Provide the (x, y) coordinate of the cell's center where the given text is located.  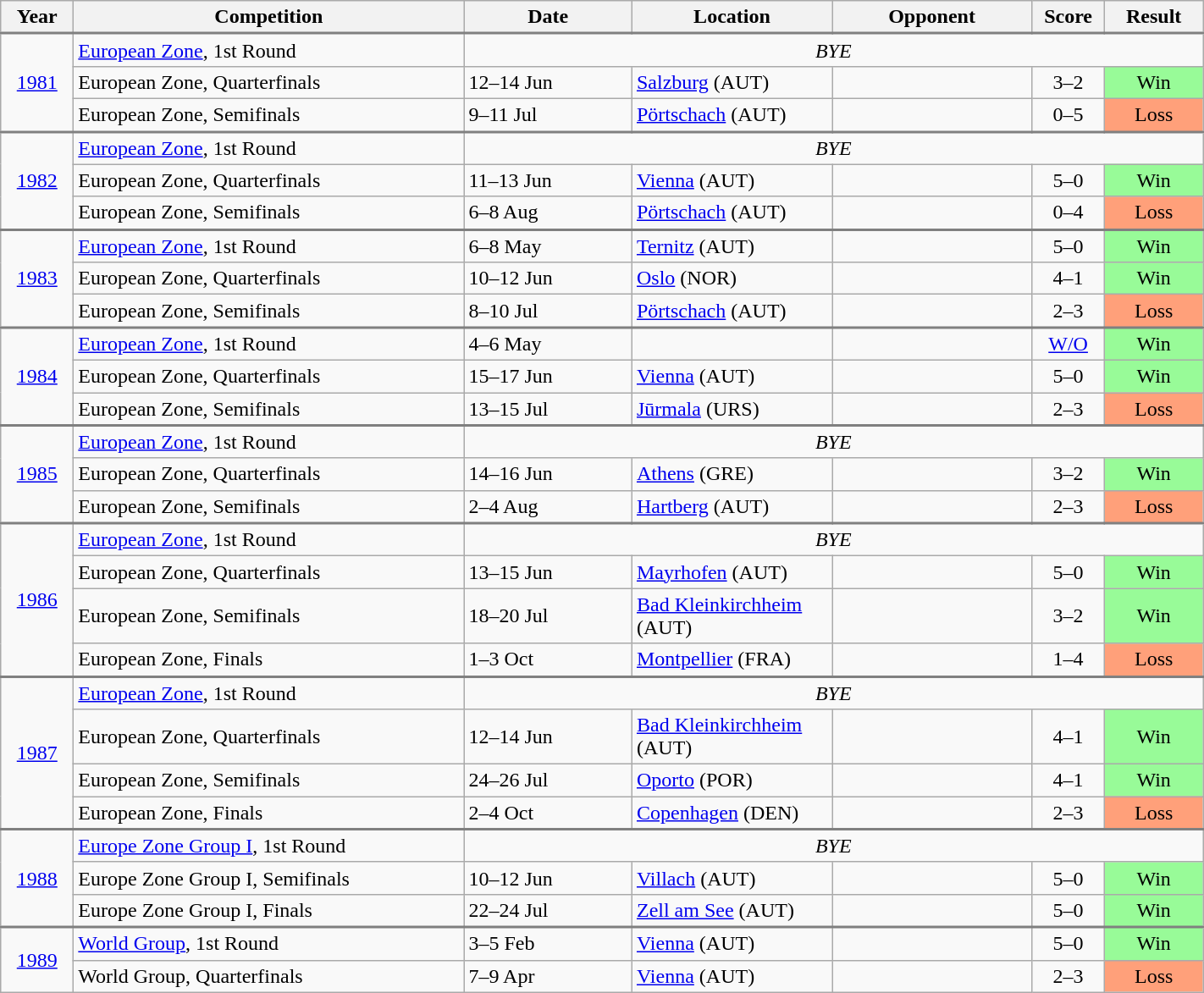
0–5 (1069, 115)
Salzburg (AUT) (732, 82)
Date (549, 17)
1–4 (1069, 660)
World Group, Quarterfinals (269, 976)
Villach (AUT) (732, 878)
World Group, 1st Round (269, 943)
14–16 Jun (549, 474)
1984 (37, 377)
6–8 May (549, 245)
1983 (37, 279)
Athens (GRE) (732, 474)
2–4 Oct (549, 813)
1985 (37, 474)
Montpellier (FRA) (732, 660)
4–6 May (549, 344)
1–3 Oct (549, 660)
Europe Zone Group I, 1st Round (269, 847)
1982 (37, 180)
Oporto (POR) (732, 781)
24–26 Jul (549, 781)
7–9 Apr (549, 976)
3–5 Feb (549, 943)
1986 (37, 599)
Jūrmala (URS) (732, 410)
Copenhagen (DEN) (732, 813)
1981 (37, 83)
8–10 Jul (549, 312)
Location (732, 17)
9–11 Jul (549, 115)
Hartberg (AUT) (732, 506)
Europe Zone Group I, Finals (269, 911)
1987 (37, 753)
13–15 Jul (549, 410)
Oslo (NOR) (732, 279)
2–4 Aug (549, 506)
18–20 Jul (549, 616)
Score (1069, 17)
Zell am See (AUT) (732, 911)
15–17 Jun (549, 376)
1988 (37, 879)
11–13 Jun (549, 180)
W/O (1069, 344)
Result (1154, 17)
6–8 Aug (549, 213)
Competition (269, 17)
22–24 Jul (549, 911)
Year (37, 17)
Europe Zone Group I, Semifinals (269, 878)
Ternitz (AUT) (732, 245)
0–4 (1069, 213)
1989 (37, 960)
13–15 Jun (549, 572)
Opponent (931, 17)
Mayrhofen (AUT) (732, 572)
